Scan for the cell matching the given text and deliver its (X, Y) coordinate at center. 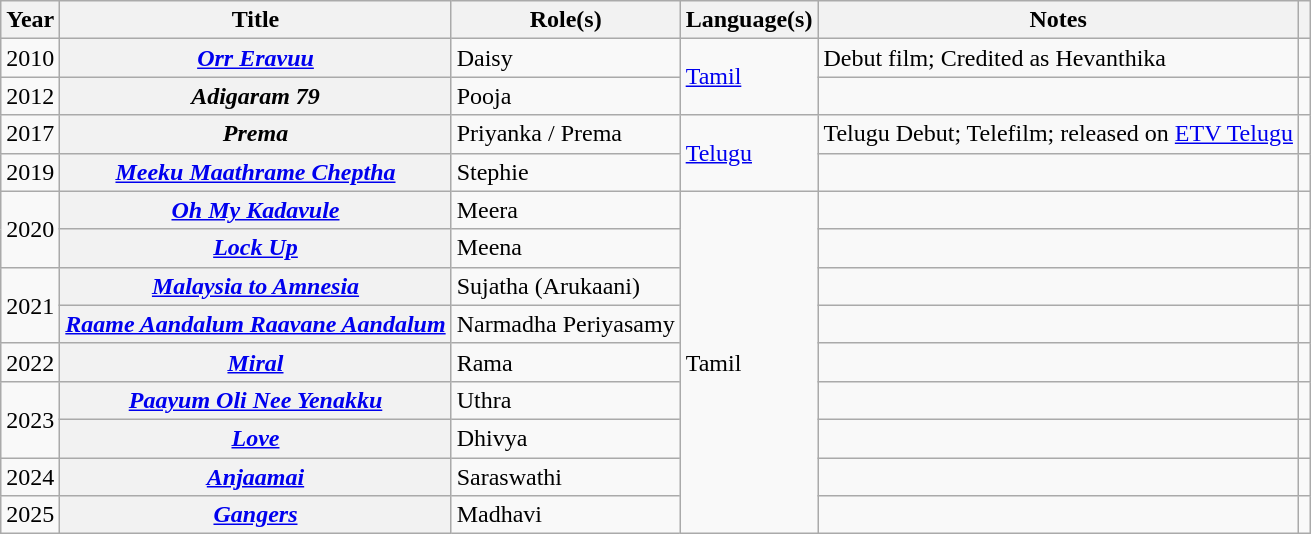
Pooja (566, 96)
Telugu Debut; Telefilm; released on ETV Telugu (1058, 134)
Role(s) (566, 20)
Paayum Oli Nee Yenakku (256, 400)
Malaysia to Amnesia (256, 286)
Adigaram 79 (256, 96)
2017 (30, 134)
Rama (566, 362)
Sujatha (Arukaani) (566, 286)
Raame Aandalum Raavane Aandalum (256, 324)
Title (256, 20)
Notes (1058, 20)
Meera (566, 210)
Debut film; Credited as Hevanthika (1058, 58)
2025 (30, 515)
Oh My Kadavule (256, 210)
Gangers (256, 515)
2024 (30, 477)
Orr Eravuu (256, 58)
2023 (30, 419)
2019 (30, 172)
2021 (30, 305)
Stephie (566, 172)
Love (256, 438)
Lock Up (256, 248)
Anjaamai (256, 477)
Language(s) (749, 20)
2012 (30, 96)
2022 (30, 362)
Madhavi (566, 515)
Narmadha Periyasamy (566, 324)
Telugu (749, 153)
Uthra (566, 400)
Daisy (566, 58)
Dhivya (566, 438)
Meeku Maathrame Cheptha (256, 172)
Priyanka / Prema (566, 134)
Saraswathi (566, 477)
Meena (566, 248)
Prema (256, 134)
2020 (30, 229)
Miral (256, 362)
Year (30, 20)
2010 (30, 58)
